Extract the (x, y) coordinate from the center of the cell holding the provided text.  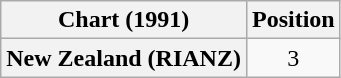
Chart (1991) (124, 20)
New Zealand (RIANZ) (124, 58)
Position (293, 20)
3 (293, 58)
